Extract the (X, Y) coordinate from the center of the cell holding the provided text.  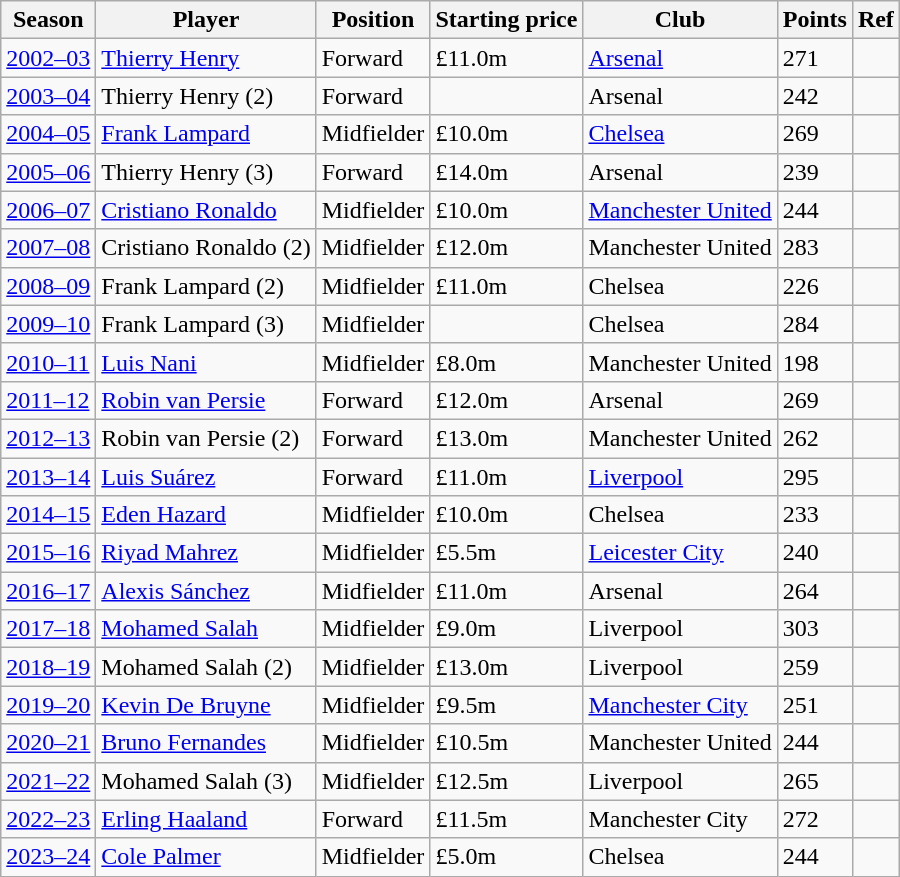
226 (814, 286)
Bruno Fernandes (206, 743)
Robin van Persie (206, 400)
2005–06 (48, 172)
2010–11 (48, 362)
271 (814, 58)
272 (814, 819)
2007–08 (48, 248)
2022–23 (48, 819)
Player (206, 20)
Points (814, 20)
Mohamed Salah (206, 629)
240 (814, 553)
2002–03 (48, 58)
Luis Suárez (206, 477)
2004–05 (48, 134)
Mohamed Salah (3) (206, 781)
Mohamed Salah (2) (206, 667)
£5.5m (506, 553)
2023–24 (48, 857)
2021–22 (48, 781)
Leicester City (680, 553)
Cole Palmer (206, 857)
Club (680, 20)
2015–16 (48, 553)
Ref (876, 20)
Position (373, 20)
259 (814, 667)
2019–20 (48, 705)
Robin van Persie (2) (206, 438)
2020–21 (48, 743)
251 (814, 705)
Cristiano Ronaldo (2) (206, 248)
2016–17 (48, 591)
262 (814, 438)
283 (814, 248)
Thierry Henry (206, 58)
Kevin De Bruyne (206, 705)
284 (814, 324)
Luis Nani (206, 362)
2014–15 (48, 515)
2013–14 (48, 477)
303 (814, 629)
2009–10 (48, 324)
Frank Lampard (206, 134)
Thierry Henry (2) (206, 96)
Alexis Sánchez (206, 591)
Frank Lampard (2) (206, 286)
2012–13 (48, 438)
Eden Hazard (206, 515)
£8.0m (506, 362)
£12.5m (506, 781)
198 (814, 362)
Erling Haaland (206, 819)
2011–12 (48, 400)
239 (814, 172)
£9.0m (506, 629)
Frank Lampard (3) (206, 324)
2018–19 (48, 667)
Starting price (506, 20)
242 (814, 96)
£11.5m (506, 819)
295 (814, 477)
Season (48, 20)
£5.0m (506, 857)
£14.0m (506, 172)
Riyad Mahrez (206, 553)
2003–04 (48, 96)
£9.5m (506, 705)
2017–18 (48, 629)
264 (814, 591)
£10.5m (506, 743)
Cristiano Ronaldo (206, 210)
233 (814, 515)
Thierry Henry (3) (206, 172)
2006–07 (48, 210)
265 (814, 781)
2008–09 (48, 286)
